Capture the cell that displays the provided text and extract its (X, Y) central coordinate. 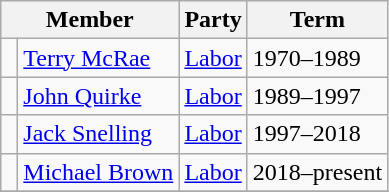
Member (90, 20)
Jack Snelling (98, 134)
1989–1997 (317, 96)
2018–present (317, 172)
1997–2018 (317, 134)
Term (317, 20)
Michael Brown (98, 172)
John Quirke (98, 96)
Terry McRae (98, 58)
1970–1989 (317, 58)
Party (213, 20)
